From the cell containing the given text, extract its center point as (x, y) coordinate. 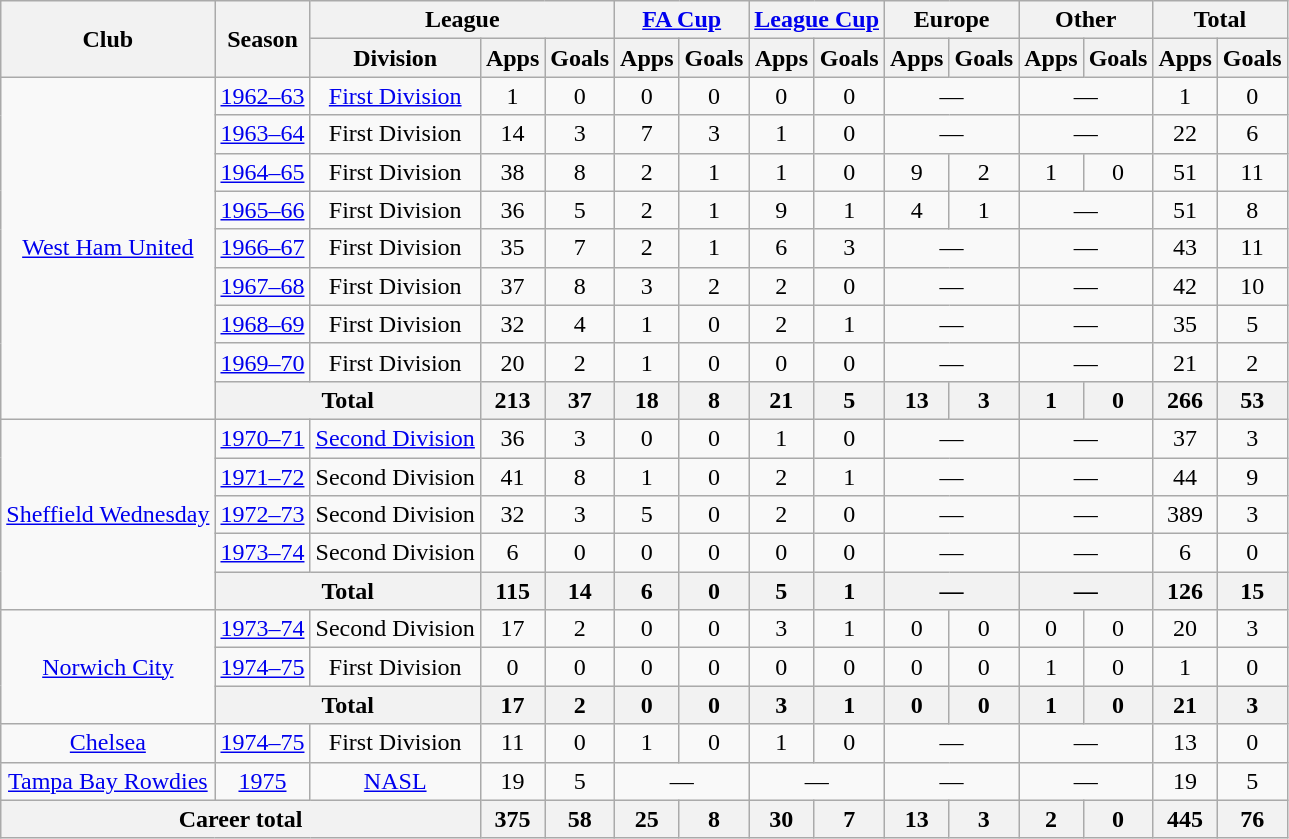
213 (512, 400)
Career total (241, 819)
53 (1252, 400)
1969–70 (262, 362)
445 (1185, 819)
76 (1252, 819)
Chelsea (108, 743)
Europe (952, 20)
Season (262, 39)
1975 (262, 781)
1963–64 (262, 134)
38 (512, 172)
Tampa Bay Rowdies (108, 781)
Norwich City (108, 667)
1964–65 (262, 172)
Division (395, 58)
266 (1185, 400)
25 (647, 819)
22 (1185, 134)
58 (580, 819)
1972–73 (262, 515)
44 (1185, 477)
FA Cup (682, 20)
Club (108, 39)
389 (1185, 515)
15 (1252, 591)
10 (1252, 286)
43 (1185, 248)
Other (1086, 20)
NASL (395, 781)
1970–71 (262, 438)
West Ham United (108, 248)
League Cup (817, 20)
41 (512, 477)
115 (512, 591)
1965–66 (262, 210)
126 (1185, 591)
1967–68 (262, 286)
1971–72 (262, 477)
42 (1185, 286)
League (462, 20)
1968–69 (262, 324)
1962–63 (262, 96)
18 (647, 400)
375 (512, 819)
1966–67 (262, 248)
Sheffield Wednesday (108, 514)
30 (782, 819)
